Identify which cell holds the provided text, then report its [X, Y] central coordinate. 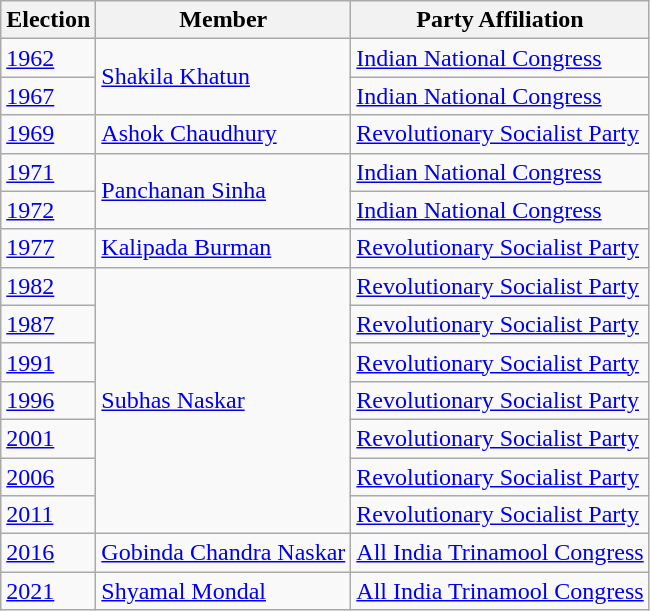
1972 [48, 210]
1962 [48, 58]
Panchanan Sinha [224, 191]
Party Affiliation [500, 20]
2021 [48, 591]
Subhas Naskar [224, 400]
1977 [48, 248]
2016 [48, 553]
1982 [48, 286]
Member [224, 20]
Shyamal Mondal [224, 591]
2001 [48, 438]
2006 [48, 477]
Election [48, 20]
Shakila Khatun [224, 77]
1971 [48, 172]
1996 [48, 400]
1991 [48, 362]
1967 [48, 96]
1969 [48, 134]
Gobinda Chandra Naskar [224, 553]
2011 [48, 515]
Ashok Chaudhury [224, 134]
Kalipada Burman [224, 248]
1987 [48, 324]
